Scan for the cell matching the given text and deliver its [X, Y] coordinate at center. 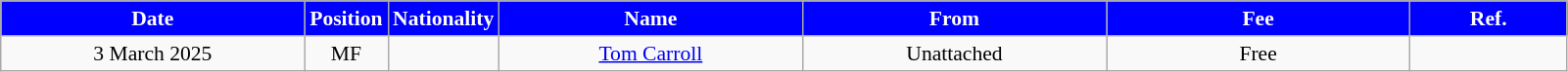
Position [347, 18]
3 March 2025 [153, 54]
Free [1259, 54]
Fee [1259, 18]
Nationality [443, 18]
Name [650, 18]
Unattached [954, 54]
Ref. [1489, 18]
Tom Carroll [650, 54]
Date [153, 18]
From [954, 18]
MF [347, 54]
